From the cell containing the given text, extract its center point as [x, y] coordinate. 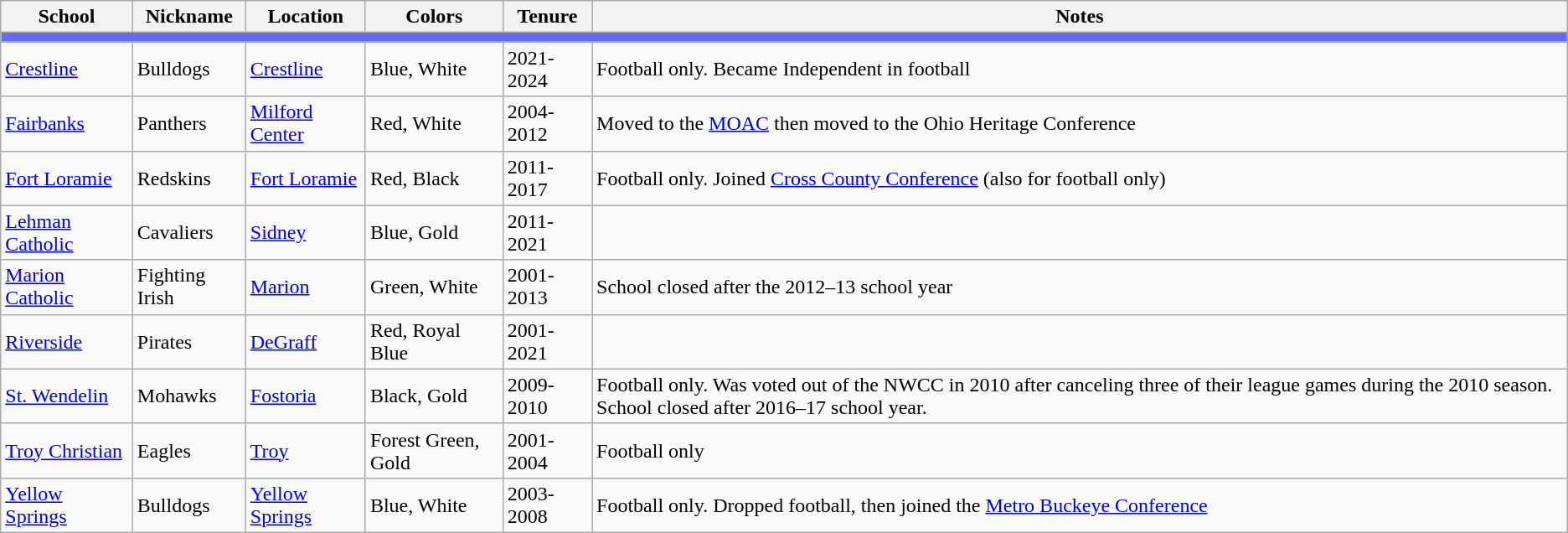
Notes [1081, 17]
Football only. Became Independent in football [1081, 69]
Red, Black [434, 178]
Fighting Irish [189, 287]
2009-2010 [547, 396]
Riverside [67, 342]
Moved to the MOAC then moved to the Ohio Heritage Conference [1081, 124]
Colors [434, 17]
2004-2012 [547, 124]
Blue, Gold [434, 233]
School [67, 17]
2001-2013 [547, 287]
Lehman Catholic [67, 233]
Black, Gold [434, 396]
Marion [305, 287]
Red, White [434, 124]
Marion Catholic [67, 287]
2011-2017 [547, 178]
Football only. Dropped football, then joined the Metro Buckeye Conference [1081, 505]
2011-2021 [547, 233]
Forest Green, Gold [434, 451]
Fairbanks [67, 124]
Sidney [305, 233]
Football only. Joined Cross County Conference (also for football only) [1081, 178]
2001-2004 [547, 451]
Location [305, 17]
Pirates [189, 342]
Tenure [547, 17]
DeGraff [305, 342]
2001-2021 [547, 342]
Cavaliers [189, 233]
Panthers [189, 124]
Football only [1081, 451]
Green, White [434, 287]
Troy Christian [67, 451]
Milford Center [305, 124]
Mohawks [189, 396]
St. Wendelin [67, 396]
2003-2008 [547, 505]
2021-2024 [547, 69]
Eagles [189, 451]
Nickname [189, 17]
Fostoria [305, 396]
School closed after the 2012–13 school year [1081, 287]
Red, Royal Blue [434, 342]
Redskins [189, 178]
Troy [305, 451]
